Detect which cell encompasses the target text, then output its (x, y) center coordinate. 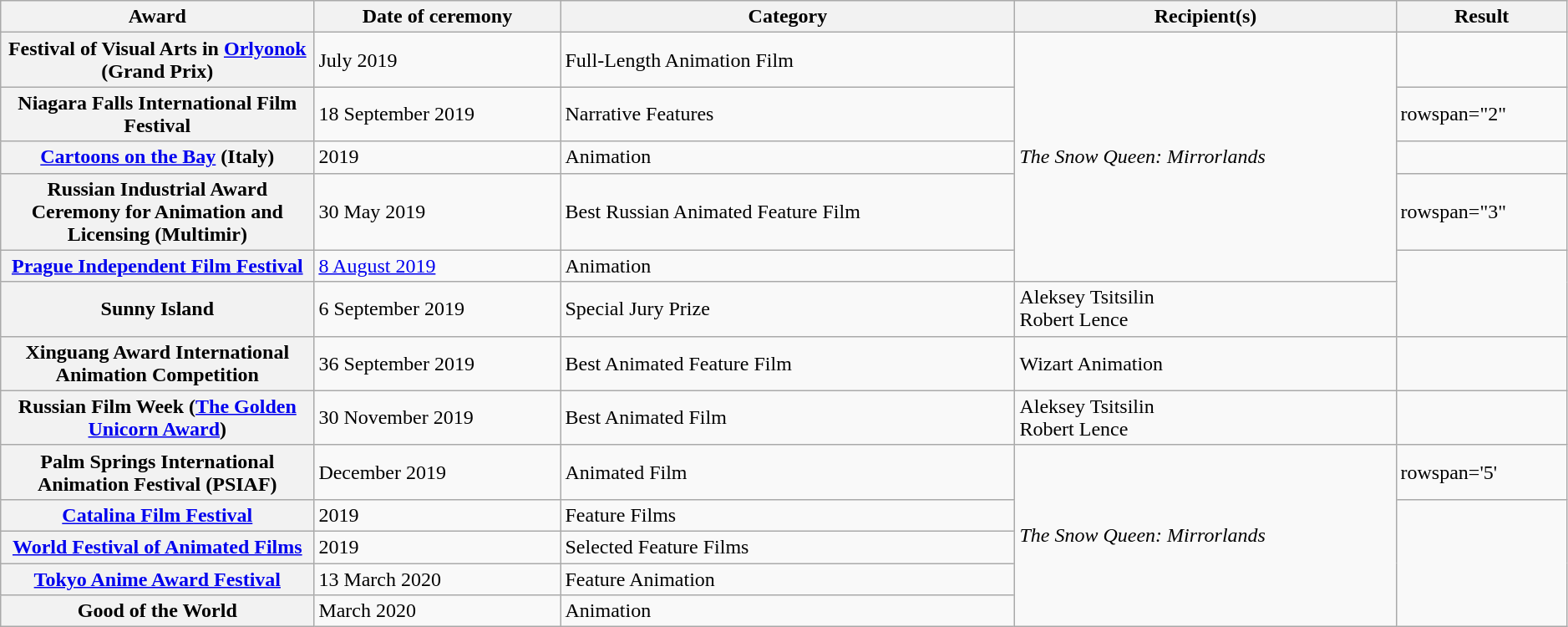
Recipient(s) (1205, 17)
Prague Independent Film Festival (157, 266)
Best Animated Feature Film (788, 363)
Good of the World (157, 611)
Date of ceremony (438, 17)
36 September 2019 (438, 363)
Result (1482, 17)
Cartoons on the Bay (Italy) (157, 157)
Russian Industrial Award Ceremony for Animation and Licensing (Multimir) (157, 212)
Animated Film (788, 472)
Tokyo Anime Award Festival (157, 579)
Palm Springs International Animation Festival (PSIAF) (157, 472)
Special Jury Prize (788, 309)
Best Animated Film (788, 418)
Selected Feature Films (788, 547)
Festival of Visual Arts in Orlyonok (Grand Prix) (157, 60)
8 August 2019 (438, 266)
Award (157, 17)
6 September 2019 (438, 309)
rowspan="3" (1482, 212)
Best Russian Animated Feature Film (788, 212)
December 2019 (438, 472)
Wizart Animation (1205, 363)
Feature Films (788, 515)
30 November 2019 (438, 418)
World Festival of Animated Films (157, 547)
Catalina Film Festival (157, 515)
Russian Film Week (The Golden Unicorn Award) (157, 418)
Full-Length Animation Film (788, 60)
July 2019 (438, 60)
Niagara Falls International Film Festival (157, 114)
Category (788, 17)
Narrative Features (788, 114)
30 May 2019 (438, 212)
Feature Animation (788, 579)
13 March 2020 (438, 579)
March 2020 (438, 611)
Xinguang Award International Animation Competition (157, 363)
rowspan="2" (1482, 114)
Sunny Island (157, 309)
18 September 2019 (438, 114)
rowspan='5' (1482, 472)
